Locate the cell with the specified text and output its (X, Y) center coordinate. 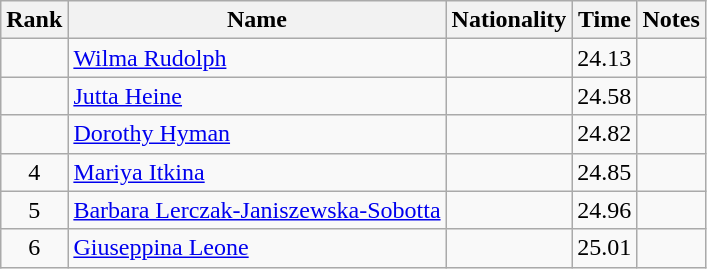
Jutta Heine (257, 96)
4 (34, 172)
24.85 (604, 172)
24.58 (604, 96)
Name (257, 20)
24.82 (604, 134)
6 (34, 248)
Mariya Itkina (257, 172)
Barbara Lerczak-Janiszewska-Sobotta (257, 210)
5 (34, 210)
Dorothy Hyman (257, 134)
24.13 (604, 58)
25.01 (604, 248)
Rank (34, 20)
Wilma Rudolph (257, 58)
Time (604, 20)
Giuseppina Leone (257, 248)
Nationality (509, 20)
Notes (671, 20)
24.96 (604, 210)
